Return the (X, Y) coordinate for the center point of the cell that contains the specified text.  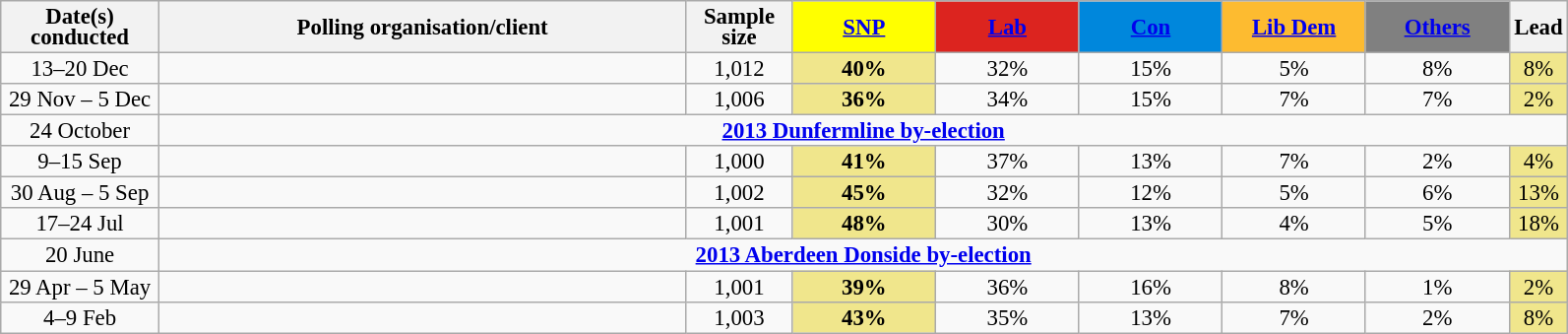
6% (1437, 193)
Con (1151, 28)
34% (1008, 100)
29 Apr – 5 May (81, 287)
30% (1008, 225)
12% (1151, 193)
35% (1008, 317)
30 Aug – 5 Sep (81, 193)
1,003 (739, 317)
Lab (1008, 28)
18% (1538, 225)
Lib Dem (1294, 28)
1,002 (739, 193)
13–20 Dec (81, 69)
Date(s)conducted (81, 28)
1% (1437, 287)
Polling organisation/client (422, 28)
41% (864, 162)
1,000 (739, 162)
43% (864, 317)
29 Nov – 5 Dec (81, 100)
2013 Aberdeen Donside by-election (863, 255)
1,012 (739, 69)
37% (1008, 162)
4–9 Feb (81, 317)
17–24 Jul (81, 225)
Sample size (739, 28)
16% (1151, 287)
24 October (81, 131)
39% (864, 287)
1,006 (739, 100)
48% (864, 225)
Lead (1538, 28)
20 June (81, 255)
40% (864, 69)
Others (1437, 28)
45% (864, 193)
9–15 Sep (81, 162)
SNP (864, 28)
2013 Dunfermline by-election (863, 131)
